Determine the [x, y] coordinate at the center of the cell enclosing the given text.  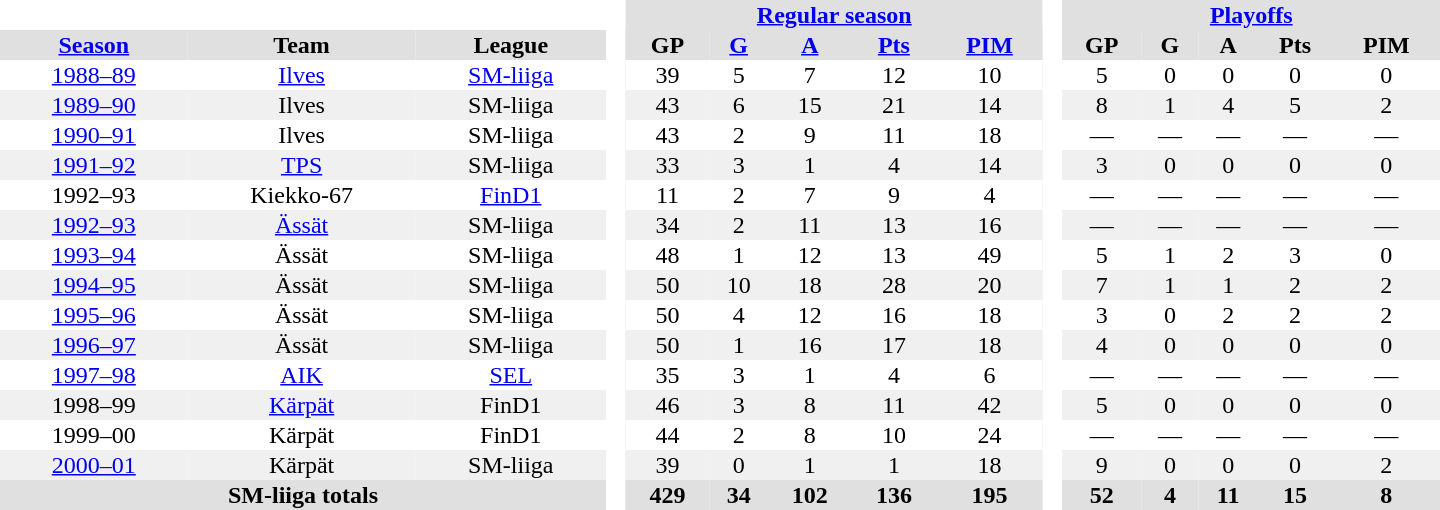
1991–92 [94, 165]
Kiekko-67 [302, 195]
Playoffs [1251, 15]
20 [990, 285]
SEL [512, 375]
1995–96 [94, 315]
33 [667, 165]
1996–97 [94, 345]
42 [990, 405]
46 [667, 405]
1994–95 [94, 285]
League [512, 45]
Season [94, 45]
TPS [302, 165]
1989–90 [94, 105]
48 [667, 255]
Team [302, 45]
2000–01 [94, 465]
102 [810, 495]
35 [667, 375]
1988–89 [94, 75]
1998–99 [94, 405]
28 [894, 285]
24 [990, 435]
1997–98 [94, 375]
1993–94 [94, 255]
SM-liiga totals [303, 495]
17 [894, 345]
44 [667, 435]
AIK [302, 375]
195 [990, 495]
52 [1101, 495]
49 [990, 255]
1990–91 [94, 135]
21 [894, 105]
Regular season [834, 15]
136 [894, 495]
1999–00 [94, 435]
429 [667, 495]
